Locate the cell with the specified text and output its [x, y] center coordinate. 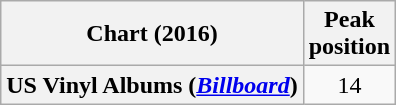
14 [349, 85]
Chart (2016) [152, 34]
US Vinyl Albums (Billboard) [152, 85]
Peakposition [349, 34]
